Capture the cell that displays the provided text and extract its (x, y) central coordinate. 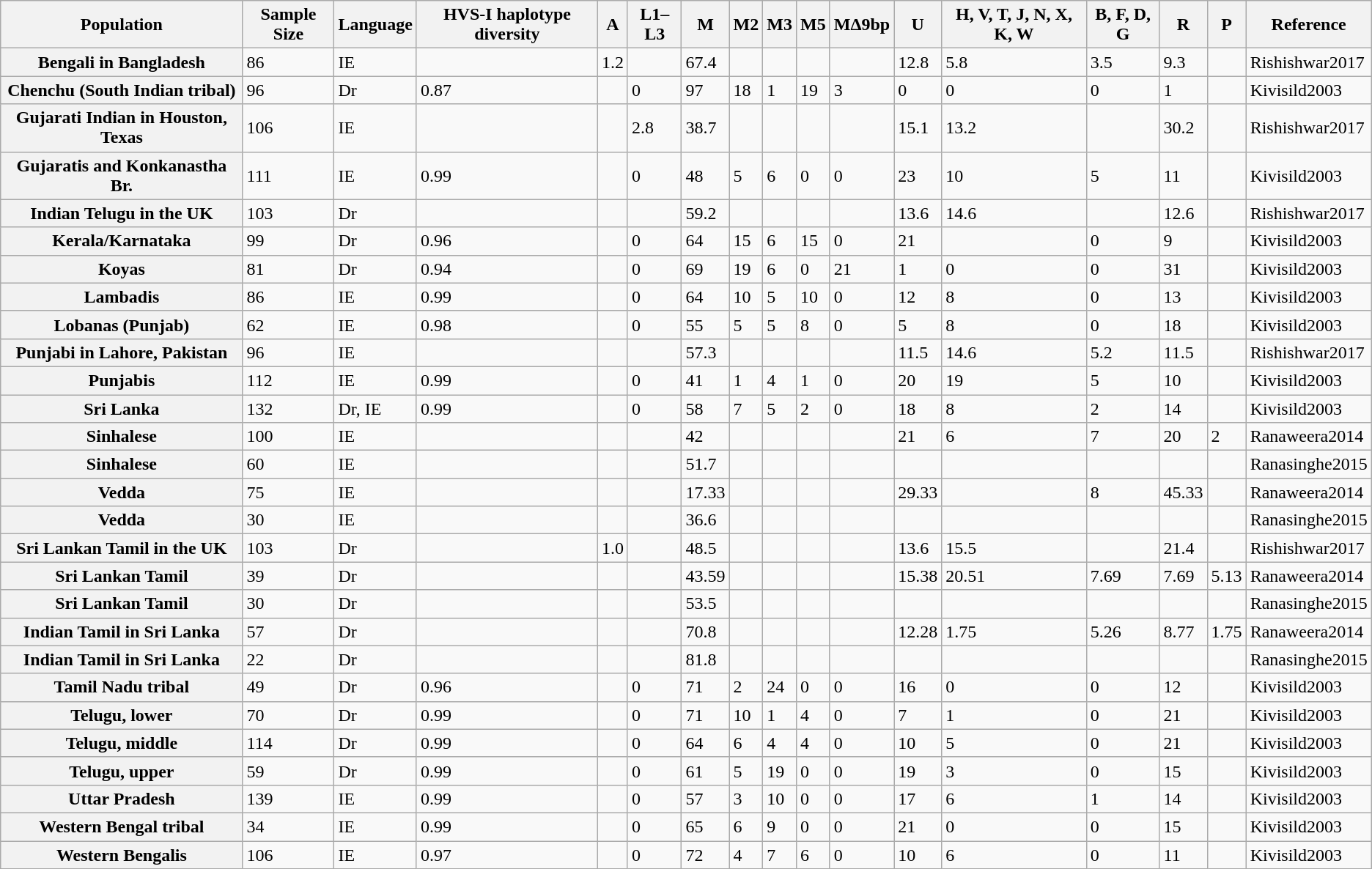
24 (780, 687)
81.8 (705, 659)
111 (289, 176)
0.98 (507, 325)
Punjabi in Lahore, Pakistan (122, 352)
Sri Lanka (122, 408)
23 (918, 176)
Western Bengal tribal (122, 827)
81 (289, 269)
12.8 (918, 62)
L1–L3 (654, 25)
2.8 (654, 127)
45.33 (1183, 492)
M3 (780, 25)
5.13 (1227, 576)
41 (705, 380)
Bengali in Bangladesh (122, 62)
42 (705, 437)
0.97 (507, 855)
65 (705, 827)
20.51 (1014, 576)
51.7 (705, 465)
36.6 (705, 520)
A (613, 25)
Western Bengalis (122, 855)
72 (705, 855)
Gujaratis and Konkanastha Br. (122, 176)
57.3 (705, 352)
100 (289, 437)
Telugu, upper (122, 771)
67.4 (705, 62)
Indian Telugu in the UK (122, 213)
61 (705, 771)
75 (289, 492)
R (1183, 25)
31 (1183, 269)
P (1227, 25)
12.28 (918, 632)
15.38 (918, 576)
5.26 (1123, 632)
HVS-I haplotype diversity (507, 25)
48 (705, 176)
Dr, IE (375, 408)
M (705, 25)
12.6 (1183, 213)
Kerala/Karnataka (122, 241)
16 (918, 687)
29.33 (918, 492)
8.77 (1183, 632)
B, F, D, G (1123, 25)
Gujarati Indian in Houston, Texas (122, 127)
53.5 (705, 604)
58 (705, 408)
Punjabis (122, 380)
17 (918, 799)
59.2 (705, 213)
22 (289, 659)
21.4 (1183, 548)
MΔ9bp (862, 25)
30.2 (1183, 127)
3.5 (1123, 62)
17.33 (705, 492)
43.59 (705, 576)
Lambadis (122, 297)
1.2 (613, 62)
48.5 (705, 548)
132 (289, 408)
38.7 (705, 127)
69 (705, 269)
Sri Lankan Tamil in the UK (122, 548)
Chenchu (South Indian tribal) (122, 90)
1.0 (613, 548)
Tamil Nadu tribal (122, 687)
M2 (746, 25)
49 (289, 687)
H, V, T, J, N, X, K, W (1014, 25)
112 (289, 380)
9.3 (1183, 62)
97 (705, 90)
13 (1183, 297)
Telugu, lower (122, 715)
139 (289, 799)
Uttar Pradesh (122, 799)
Sample Size (289, 25)
13.2 (1014, 127)
39 (289, 576)
5.8 (1014, 62)
59 (289, 771)
34 (289, 827)
Language (375, 25)
70 (289, 715)
Koyas (122, 269)
Lobanas (Punjab) (122, 325)
5.2 (1123, 352)
15.1 (918, 127)
99 (289, 241)
0.94 (507, 269)
Population (122, 25)
Telugu, middle (122, 743)
62 (289, 325)
Reference (1309, 25)
55 (705, 325)
U (918, 25)
0.87 (507, 90)
70.8 (705, 632)
M5 (813, 25)
114 (289, 743)
60 (289, 465)
15.5 (1014, 548)
